Identify which cell holds the provided text, then report its [x, y] central coordinate. 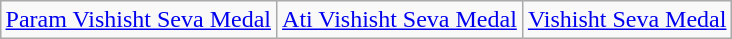
Param Vishisht Seva Medal [138, 20]
Vishisht Seva Medal [627, 20]
Ati Vishisht Seva Medal [400, 20]
